Extract the [X, Y] coordinate from the center of the cell holding the provided text.  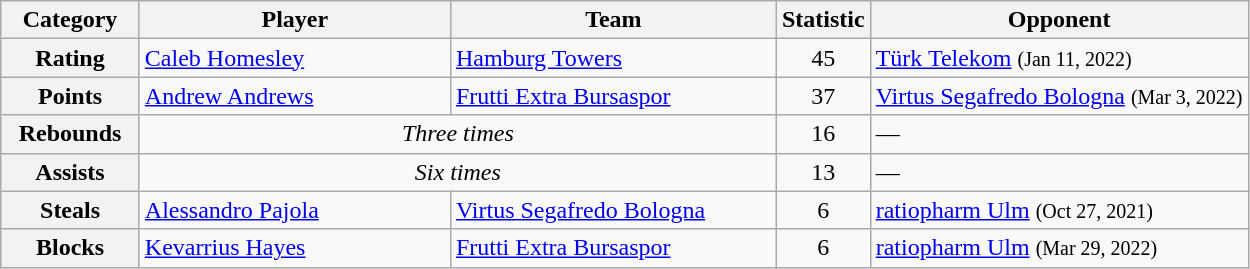
Virtus Segafredo Bologna (Mar 3, 2022) [1059, 96]
Rating [70, 58]
ratiopharm Ulm (Mar 29, 2022) [1059, 248]
Virtus Segafredo Bologna [613, 210]
Assists [70, 172]
Türk Telekom (Jan 11, 2022) [1059, 58]
Opponent [1059, 20]
Caleb Homesley [294, 58]
37 [823, 96]
13 [823, 172]
Statistic [823, 20]
ratiopharm Ulm (Oct 27, 2021) [1059, 210]
Steals [70, 210]
Team [613, 20]
45 [823, 58]
Alessandro Pajola [294, 210]
Blocks [70, 248]
Rebounds [70, 134]
Player [294, 20]
Six times [458, 172]
Andrew Andrews [294, 96]
Kevarrius Hayes [294, 248]
16 [823, 134]
Points [70, 96]
Category [70, 20]
Hamburg Towers [613, 58]
Three times [458, 134]
